Determine the (x, y) coordinate at the center of the cell enclosing the given text.  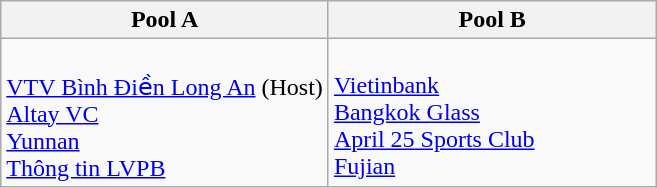
Pool B (492, 20)
Vietinbank Bangkok Glass April 25 Sports Club Fujian (492, 113)
Pool A (165, 20)
VTV Bình Điền Long An (Host) Altay VC Yunnan Thông tin LVPB (165, 113)
